Determine the (x, y) coordinate at the center of the cell enclosing the given text.  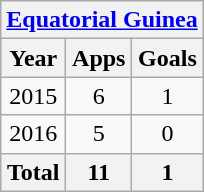
Equatorial Guinea (102, 20)
2015 (34, 96)
Year (34, 58)
Apps (99, 58)
11 (99, 172)
6 (99, 96)
2016 (34, 134)
Total (34, 172)
Goals (168, 58)
0 (168, 134)
5 (99, 134)
